Search for the cell housing the specified text and yield its [x, y] center coordinate. 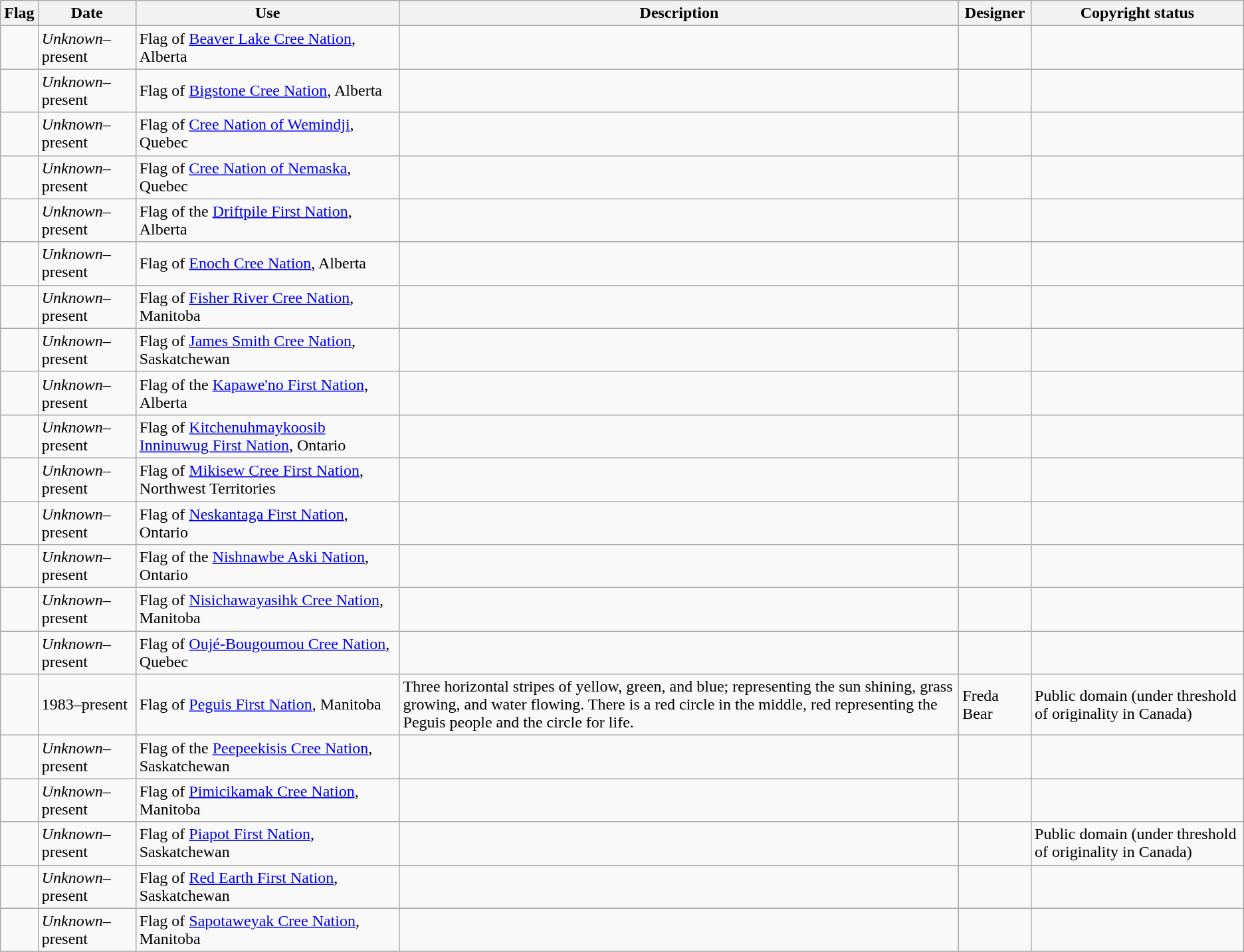
Flag of the Kapawe'no First Nation, Alberta [267, 393]
Flag of the Driftpile First Nation, Alberta [267, 221]
Flag of Neskantaga First Nation, Ontario [267, 522]
Flag of Cree Nation of Wemindji, Quebec [267, 134]
Freda Bear [995, 705]
Flag of Cree Nation of Nemaska, Quebec [267, 177]
Flag of Mikisew Cree First Nation, Northwest Territories [267, 480]
Flag of Kitchenuhmaykoosib Inninuwug First Nation, Ontario [267, 436]
Flag of Beaver Lake Cree Nation, Alberta [267, 48]
Date [86, 13]
Flag of Pimicikamak Cree Nation, Manitoba [267, 800]
Flag of Peguis First Nation, Manitoba [267, 705]
Use [267, 13]
Flag of the Nishnawbe Aski Nation, Ontario [267, 566]
Copyright status [1138, 13]
Designer [995, 13]
1983–present [86, 705]
Flag of Oujé-Bougoumou Cree Nation, Quebec [267, 652]
Flag of Fisher River Cree Nation, Manitoba [267, 307]
Flag of Piapot First Nation, Saskatchewan [267, 844]
Flag of Red Earth First Nation, Saskatchewan [267, 886]
Flag [19, 13]
Description [679, 13]
Flag of Enoch Cree Nation, Alberta [267, 263]
Flag of the Peepeekisis Cree Nation, Saskatchewan [267, 757]
Flag of Nisichawayasihk Cree Nation, Manitoba [267, 610]
Flag of James Smith Cree Nation, Saskatchewan [267, 349]
Flag of Bigstone Cree Nation, Alberta [267, 90]
Flag of Sapotaweyak Cree Nation, Manitoba [267, 930]
